For the text-containing cell, return its midpoint in [X, Y] coordinate format. 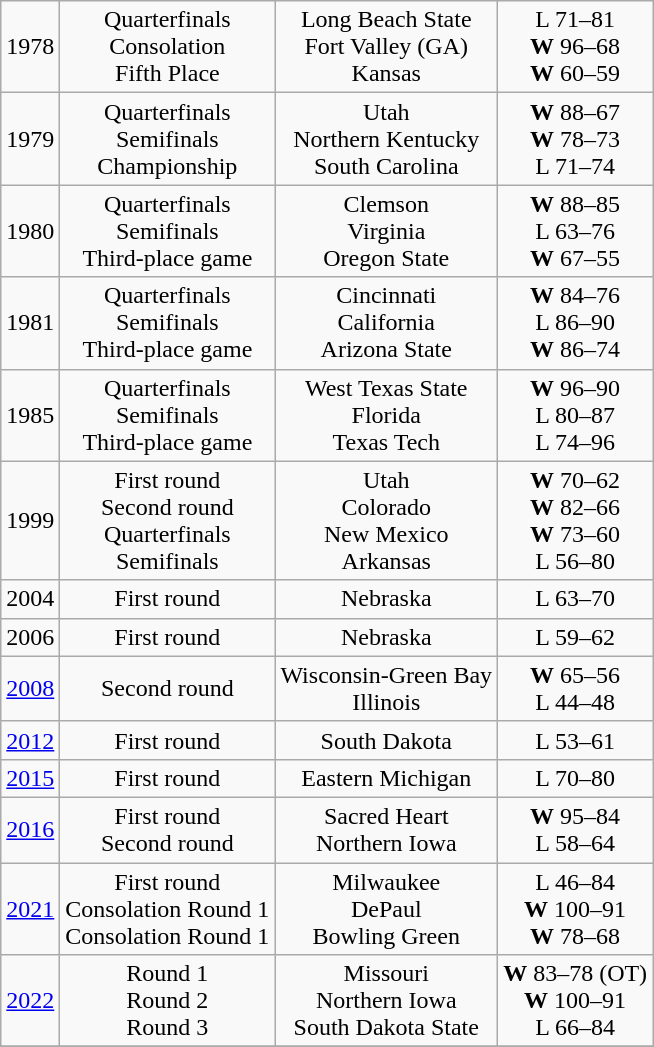
Wisconsin-Green BayIllinois [386, 688]
First roundSecond round [168, 830]
Long Beach State Fort Valley (GA)Kansas [386, 47]
West Texas StateFloridaTexas Tech [386, 415]
Milwaukee DePaulBowling Green [386, 908]
MissouriNorthern IowaSouth Dakota State [386, 1001]
QuarterfinalsConsolationFifth Place [168, 47]
Clemson VirginiaOregon State [386, 231]
Round 1Round 2Round 3 [168, 1001]
2012 [30, 740]
W 95–84L 58–64 [576, 830]
2015 [30, 778]
W 88–67W 78–73L 71–74 [576, 139]
Eastern Michigan [386, 778]
Sacred HeartNorthern Iowa [386, 830]
W 70–62W 82–66W 73–60L 56–80 [576, 520]
QuarterfinalsSemifinalsChampionship [168, 139]
2004 [30, 599]
1985 [30, 415]
L 70–80 [576, 778]
1978 [30, 47]
1979 [30, 139]
L 71–81W 96–68W 60–59 [576, 47]
2022 [30, 1001]
First roundSecond roundQuarterfinalsSemifinals [168, 520]
W 96–90L 80–87L 74–96 [576, 415]
Utah Northern KentuckySouth Carolina [386, 139]
First roundConsolation Round 1Consolation Round 1 [168, 908]
W 83–78 (OT)W 100–91L 66–84 [576, 1001]
South Dakota [386, 740]
L 53–61 [576, 740]
1981 [30, 323]
L 46–84W 100–91W 78–68 [576, 908]
Cincinnati California Arizona State [386, 323]
L 59–62 [576, 637]
1999 [30, 520]
2016 [30, 830]
2021 [30, 908]
Second round [168, 688]
L 63–70 [576, 599]
1980 [30, 231]
W 88–85L 63–76W 67–55 [576, 231]
W 65–56L 44–48 [576, 688]
Utah Colorado New MexicoArkansas [386, 520]
W 84–76L 86–90W 86–74 [576, 323]
2006 [30, 637]
2008 [30, 688]
